Extract the (x, y) coordinate from the center of the cell holding the provided text.  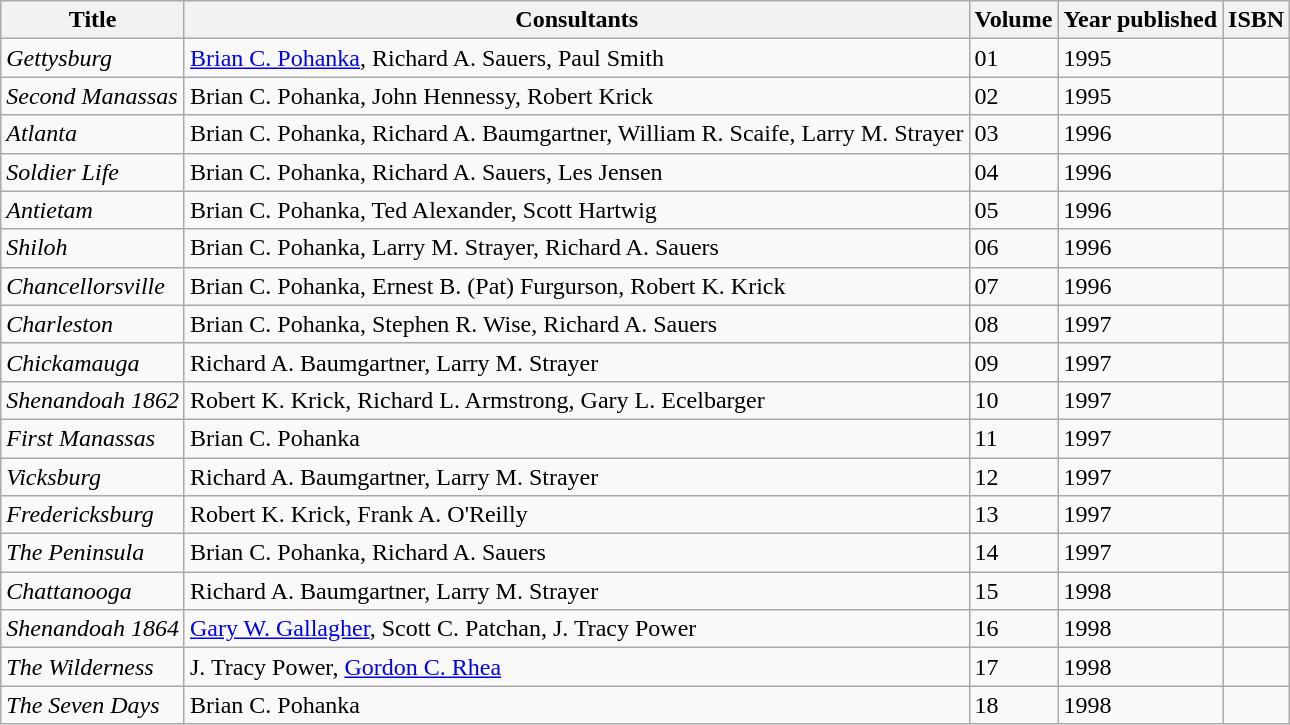
Brian C. Pohanka, Richard A. Baumgartner, William R. Scaife, Larry M. Strayer (576, 134)
17 (1014, 667)
Brian C. Pohanka, Richard A. Sauers, Les Jensen (576, 172)
15 (1014, 591)
The Wilderness (93, 667)
Antietam (93, 210)
10 (1014, 400)
Volume (1014, 20)
Chickamauga (93, 362)
Chattanooga (93, 591)
Gary W. Gallagher, Scott C. Patchan, J. Tracy Power (576, 629)
03 (1014, 134)
ISBN (1256, 20)
14 (1014, 553)
Shenandoah 1864 (93, 629)
J. Tracy Power, Gordon C. Rhea (576, 667)
The Seven Days (93, 705)
Shenandoah 1862 (93, 400)
Robert K. Krick, Frank A. O'Reilly (576, 515)
09 (1014, 362)
13 (1014, 515)
Gettysburg (93, 58)
Brian C. Pohanka, Stephen R. Wise, Richard A. Sauers (576, 324)
Brian C. Pohanka, Larry M. Strayer, Richard A. Sauers (576, 248)
08 (1014, 324)
Second Manassas (93, 96)
Robert K. Krick, Richard L. Armstrong, Gary L. Ecelbarger (576, 400)
Brian C. Pohanka, John Hennessy, Robert Krick (576, 96)
Year published (1140, 20)
Consultants (576, 20)
Brian C. Pohanka, Richard A. Sauers (576, 553)
Chancellorsville (93, 286)
04 (1014, 172)
The Peninsula (93, 553)
12 (1014, 477)
Charleston (93, 324)
07 (1014, 286)
Fredericksburg (93, 515)
Soldier Life (93, 172)
First Manassas (93, 438)
Vicksburg (93, 477)
Brian C. Pohanka, Ted Alexander, Scott Hartwig (576, 210)
Atlanta (93, 134)
Brian C. Pohanka, Ernest B. (Pat) Furgurson, Robert K. Krick (576, 286)
Title (93, 20)
16 (1014, 629)
06 (1014, 248)
Brian C. Pohanka, Richard A. Sauers, Paul Smith (576, 58)
02 (1014, 96)
11 (1014, 438)
18 (1014, 705)
01 (1014, 58)
05 (1014, 210)
Shiloh (93, 248)
